Find where the given text appears and provide that cell's center as (X, Y) coordinate. 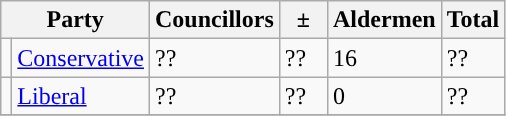
Liberal (81, 96)
Conservative (81, 58)
Total (473, 20)
0 (384, 96)
16 (384, 58)
± (303, 20)
Party (76, 20)
Aldermen (384, 20)
Councillors (215, 20)
